Provide the (X, Y) coordinate of the cell's center where the given text is located.  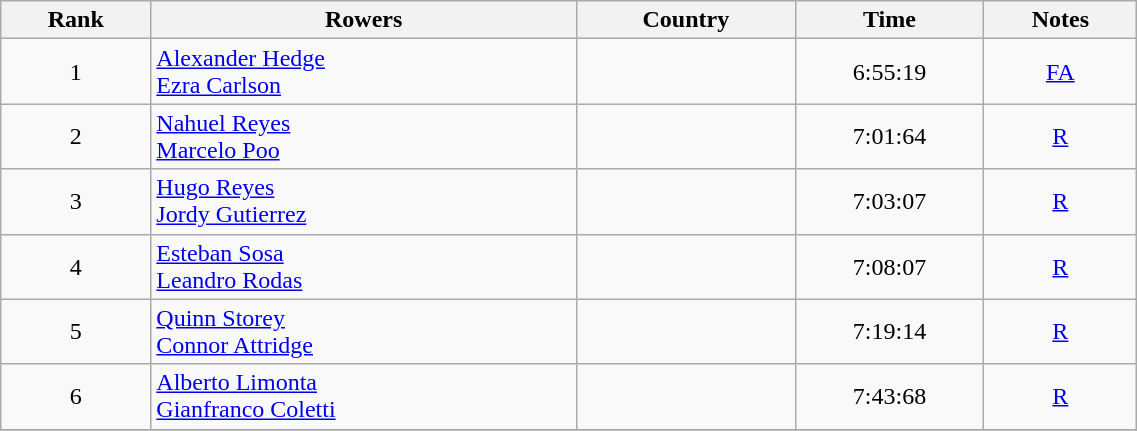
7:43:68 (890, 396)
Alberto LimontaGianfranco Coletti (364, 396)
6 (76, 396)
Nahuel ReyesMarcelo Poo (364, 136)
Rowers (364, 20)
7:03:07 (890, 202)
Rank (76, 20)
7:01:64 (890, 136)
FA (1060, 72)
Notes (1060, 20)
Country (686, 20)
Quinn StoreyConnor Attridge (364, 332)
Time (890, 20)
7:19:14 (890, 332)
Esteban SosaLeandro Rodas (364, 266)
6:55:19 (890, 72)
2 (76, 136)
Alexander HedgeEzra Carlson (364, 72)
3 (76, 202)
Hugo ReyesJordy Gutierrez (364, 202)
5 (76, 332)
4 (76, 266)
7:08:07 (890, 266)
1 (76, 72)
